Return [x, y] of the center of cell containing provided text 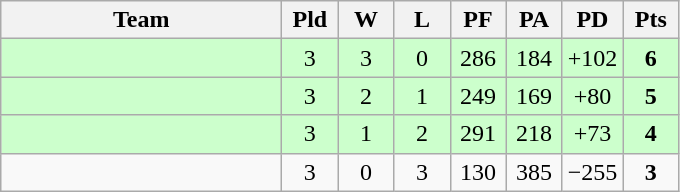
130 [478, 172]
Pld [310, 20]
Pts [651, 20]
PD [592, 20]
385 [534, 172]
PF [478, 20]
+102 [592, 58]
5 [651, 96]
218 [534, 134]
4 [651, 134]
L [422, 20]
169 [534, 96]
249 [478, 96]
+73 [592, 134]
−255 [592, 172]
286 [478, 58]
W [366, 20]
PA [534, 20]
+80 [592, 96]
184 [534, 58]
Team [142, 20]
291 [478, 134]
6 [651, 58]
